Detect which cell encompasses the target text, then output its (x, y) center coordinate. 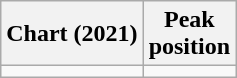
Peakposition (189, 34)
Chart (2021) (72, 34)
